Detect which cell encompasses the target text, then output its [X, Y] center coordinate. 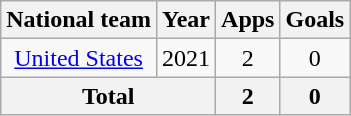
Total [108, 96]
Apps [248, 20]
National team [79, 20]
Goals [315, 20]
2021 [186, 58]
United States [79, 58]
Year [186, 20]
